Search for the cell housing the specified text and yield its (X, Y) center coordinate. 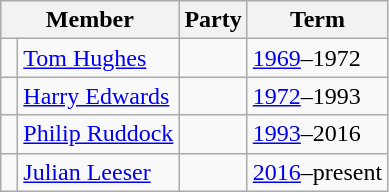
Philip Ruddock (98, 134)
2016–present (317, 172)
1969–1972 (317, 58)
Member (90, 20)
Term (317, 20)
Harry Edwards (98, 96)
Julian Leeser (98, 172)
1993–2016 (317, 134)
1972–1993 (317, 96)
Tom Hughes (98, 58)
Party (213, 20)
